Return [X, Y] of the center of cell containing provided text 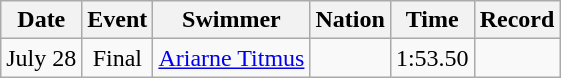
Final [118, 58]
Time [432, 20]
Record [517, 20]
Nation [350, 20]
Date [42, 20]
Event [118, 20]
Swimmer [232, 20]
Ariarne Titmus [232, 58]
1:53.50 [432, 58]
July 28 [42, 58]
